Extract the [X, Y] coordinate from the center of the cell holding the provided text.  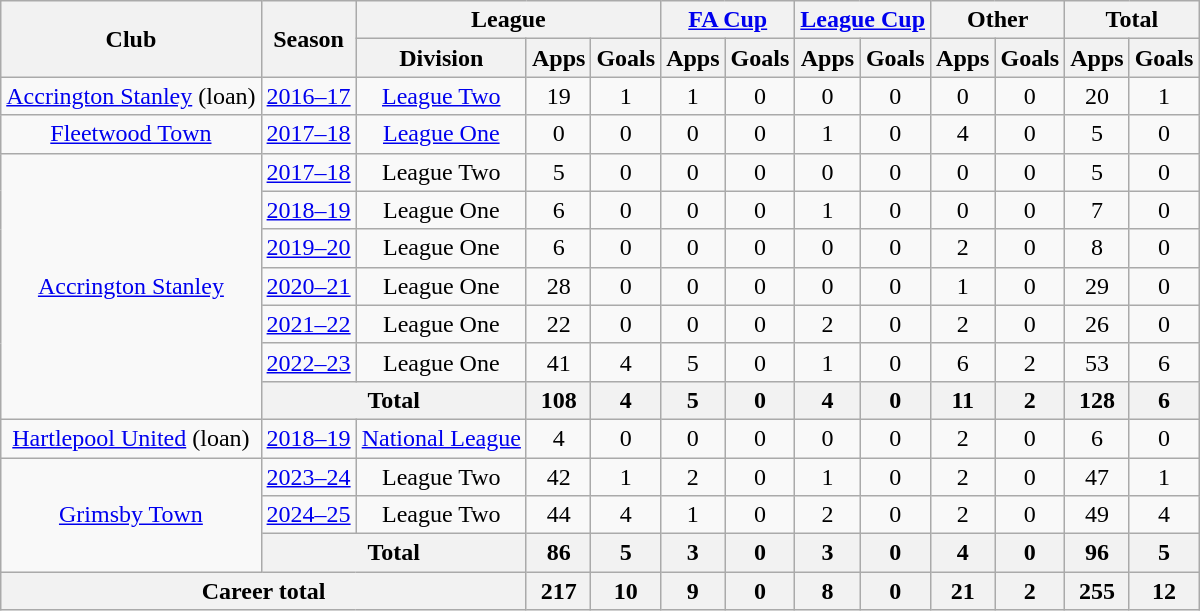
108 [558, 400]
Fleetwood Town [131, 134]
2020–21 [308, 286]
Division [441, 58]
41 [558, 362]
42 [558, 477]
49 [1097, 515]
Grimsby Town [131, 515]
217 [558, 591]
2016–17 [308, 96]
96 [1097, 553]
44 [558, 515]
20 [1097, 96]
26 [1097, 324]
2023–24 [308, 477]
255 [1097, 591]
Other [998, 20]
10 [626, 591]
22 [558, 324]
12 [1164, 591]
19 [558, 96]
9 [693, 591]
Accrington Stanley [131, 286]
Club [131, 39]
28 [558, 286]
11 [963, 400]
Hartlepool United (loan) [131, 438]
2019–20 [308, 248]
128 [1097, 400]
2024–25 [308, 515]
2022–23 [308, 362]
47 [1097, 477]
League [508, 20]
86 [558, 553]
Season [308, 39]
League Cup [863, 20]
53 [1097, 362]
7 [1097, 210]
FA Cup [728, 20]
29 [1097, 286]
Career total [264, 591]
2021–22 [308, 324]
National League [441, 438]
Accrington Stanley (loan) [131, 96]
21 [963, 591]
